Identify which cell holds the provided text, then report its [X, Y] central coordinate. 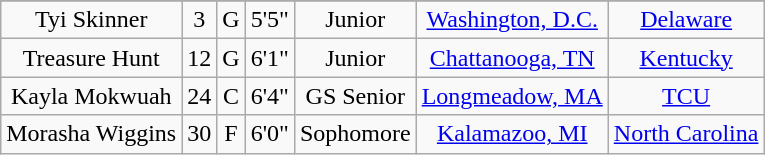
Washington, D.C. [512, 20]
Tyi Skinner [92, 20]
C [231, 96]
GS Senior [355, 96]
6'4" [270, 96]
North Carolina [686, 134]
Morasha Wiggins [92, 134]
3 [200, 20]
Sophomore [355, 134]
F [231, 134]
24 [200, 96]
Delaware [686, 20]
5'5" [270, 20]
6'1" [270, 58]
Longmeadow, MA [512, 96]
TCU [686, 96]
Treasure Hunt [92, 58]
12 [200, 58]
Kayla Mokwuah [92, 96]
Kentucky [686, 58]
30 [200, 134]
Chattanooga, TN [512, 58]
6'0" [270, 134]
Kalamazoo, MI [512, 134]
